Identify which cell holds the provided text, then report its [X, Y] central coordinate. 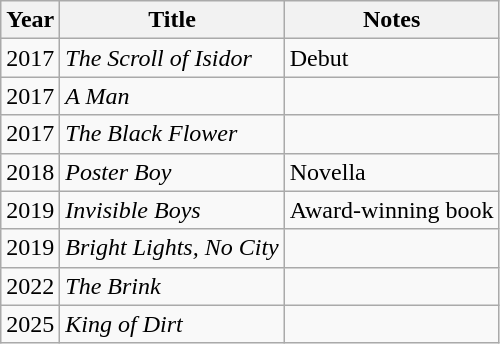
2022 [30, 286]
2018 [30, 172]
Debut [392, 58]
Invisible Boys [172, 210]
Notes [392, 20]
Year [30, 20]
Bright Lights, No City [172, 248]
The Black Flower [172, 134]
Poster Boy [172, 172]
2025 [30, 324]
King of Dirt [172, 324]
A Man [172, 96]
The Brink [172, 286]
Novella [392, 172]
Award-winning book [392, 210]
Title [172, 20]
The Scroll of Isidor [172, 58]
